Locate the cell with the specified text and output its (X, Y) center coordinate. 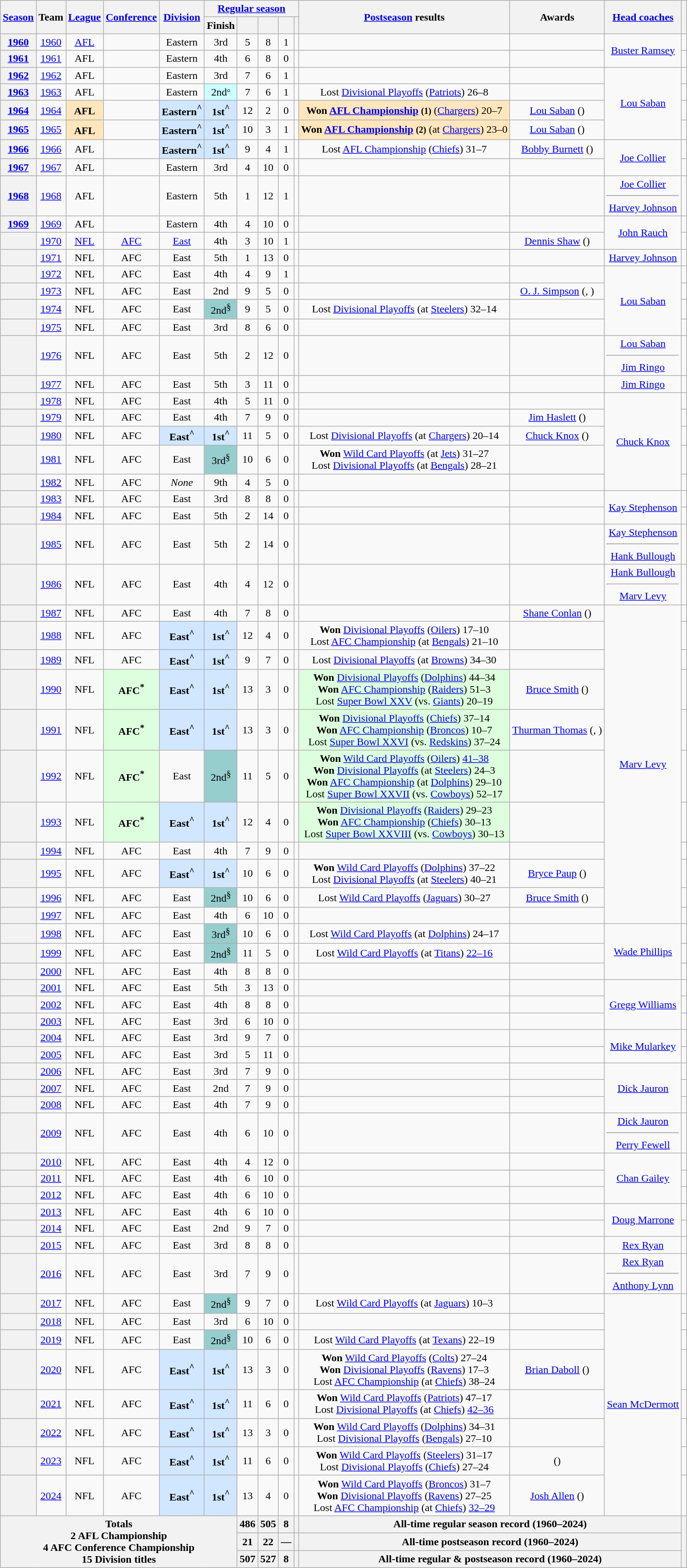
1991 (51, 730)
Lost Wild Card Playoffs (at Dolphins) 24–17 (404, 934)
1981 (51, 460)
527 (268, 1559)
Dick Jauron (643, 1088)
Lou Saban Jim Ringo (643, 356)
2020 (51, 1370)
1982 (51, 482)
Sean McDermott (643, 1405)
Finish (221, 25)
Won Wild Card Playoffs (Dolphins) 34–31Lost Divisional Playoffs (Bengals) 27–10 (404, 1433)
Lost Wild Card Playoffs (at Jaguars) 10–3 (404, 1304)
Dick Jauron Perry Fewell (643, 1133)
— (287, 1542)
1996 (51, 897)
Won Wild Card Playoffs (Colts) 27–24Won Divisional Playoffs (Ravens) 17–3 Lost AFC Championship (at Chiefs) 38–24 (404, 1370)
O. J. Simpson (, ) (557, 291)
Chuck Knox () (557, 435)
Bryce Paup () (557, 874)
All-time postseason record (1960–2024) (490, 1542)
2012 (51, 1195)
2008 (51, 1104)
Josh Allen () (557, 1495)
1977 (51, 384)
Wade Phillips (643, 952)
1974 (51, 309)
Lost Wild Card Playoffs (Jaguars) 30–27 (404, 897)
1986 (51, 584)
Head coaches (643, 17)
2004 (51, 1038)
Buster Ramsey (643, 50)
Won Wild Card Playoffs (at Jets) 31–27Lost Divisional Playoffs (at Bengals) 28–21 (404, 460)
Conference (131, 17)
Team (51, 17)
Division (182, 17)
505 (268, 1524)
1987 (51, 613)
2006 (51, 1071)
None (182, 482)
1989 (51, 660)
Awards (557, 17)
Won AFL Championship (2) (at Chargers) 23–0 (404, 130)
2nd° (221, 92)
Chuck Knox (643, 442)
2019 (51, 1340)
1999 (51, 953)
486 (247, 1524)
21 (247, 1542)
Lost Wild Card Playoffs (at Titans) 22–16 (404, 953)
Won Divisional Playoffs (Chiefs) 37–14Won AFC Championship (Broncos) 10–7Lost Super Bowl XXVI (vs. Redskins) 37–24 (404, 730)
Won Wild Card Playoffs (Steelers) 31–17Lost Divisional Playoffs (Chiefs) 27–24 (404, 1461)
2005 (51, 1055)
Dennis Shaw () (557, 241)
Doug Marrone (643, 1220)
Rex Ryan (643, 1245)
Gregg Williams (643, 1005)
Kay Stephenson (643, 507)
Jim Haslett () (557, 418)
9th (221, 482)
2024 (51, 1495)
Postseason results (404, 17)
1976 (51, 356)
Lost Divisional Playoffs (at Chargers) 20–14 (404, 435)
2009 (51, 1133)
Lost Divisional Playoffs (at Browns) 34–30 (404, 660)
All-time regular season record (1960–2024) (490, 1524)
1972 (51, 274)
1988 (51, 635)
Won Divisional Playoffs (Dolphins) 44–34Won AFC Championship (Raiders) 51–3Lost Super Bowl XXV (vs. Giants) 20–19 (404, 690)
1995 (51, 874)
1990 (51, 690)
Lost Divisional Playoffs (Patriots) 26–8 (404, 92)
Won AFL Championship (1) (Chargers) 20–7 (404, 110)
Kay Stephenson Hank Bullough (643, 544)
2003 (51, 1021)
1994 (51, 851)
Lost Wild Card Playoffs (at Texans) 22–19 (404, 1340)
Brian Daboll () (557, 1370)
1980 (51, 435)
Lost Divisional Playoffs (at Steelers) 32–14 (404, 309)
Totals 2 AFL Championship 4 AFC Conference Championship 15 Division titles (119, 1541)
Won Wild Card Playoffs (Patriots) 47–17Lost Divisional Playoffs (at Chiefs) 42–36 (404, 1404)
22 (268, 1542)
Chan Gailey (643, 1178)
2022 (51, 1433)
John Rauch (643, 233)
2002 (51, 1005)
2013 (51, 1212)
Rex Ryan Anthony Lynn (643, 1274)
Won Divisional Playoffs (Raiders) 29–23Won AFC Championship (Chiefs) 30–13Lost Super Bowl XXVIII (vs. Cowboys) 30–13 (404, 822)
2001 (51, 988)
1970 (51, 241)
Season (18, 17)
Bobby Burnett () (557, 149)
Lost AFL Championship (Chiefs) 31–7 (404, 149)
2010 (51, 1161)
League (85, 17)
Marv Levy (643, 764)
1984 (51, 516)
2016 (51, 1274)
2018 (51, 1321)
2007 (51, 1088)
2021 (51, 1404)
1985 (51, 544)
507 (247, 1559)
1975 (51, 327)
Shane Conlan () (557, 613)
Mike Mularkey (643, 1046)
1979 (51, 418)
Joe Collier Harvey Johnson (643, 196)
() (557, 1461)
Hank Bullough Marv Levy (643, 584)
Won Wild Card Playoffs (Dolphins) 37–22Lost Divisional Playoffs (at Steelers) 40–21 (404, 874)
Won Divisional Playoffs (Oilers) 17–10Lost AFC Championship (at Bengals) 21–10 (404, 635)
Won Wild Card Playoffs (Broncos) 31–7Won Divisional Playoffs (Ravens) 27–25 Lost AFC Championship (at Chiefs) 32–29 (404, 1495)
1997 (51, 916)
Joe Collier (643, 158)
All-time regular & postseason record (1960–2024) (490, 1559)
2015 (51, 1245)
2011 (51, 1178)
1971 (51, 258)
2023 (51, 1461)
1993 (51, 822)
Regular season (251, 9)
Thurman Thomas (, ) (557, 730)
1983 (51, 499)
1973 (51, 291)
1992 (51, 776)
Jim Ringo (643, 384)
2000 (51, 971)
2017 (51, 1304)
1998 (51, 934)
Harvey Johnson (643, 258)
1978 (51, 401)
2014 (51, 1228)
